Find where the given text appears and provide that cell's center as [x, y] coordinate. 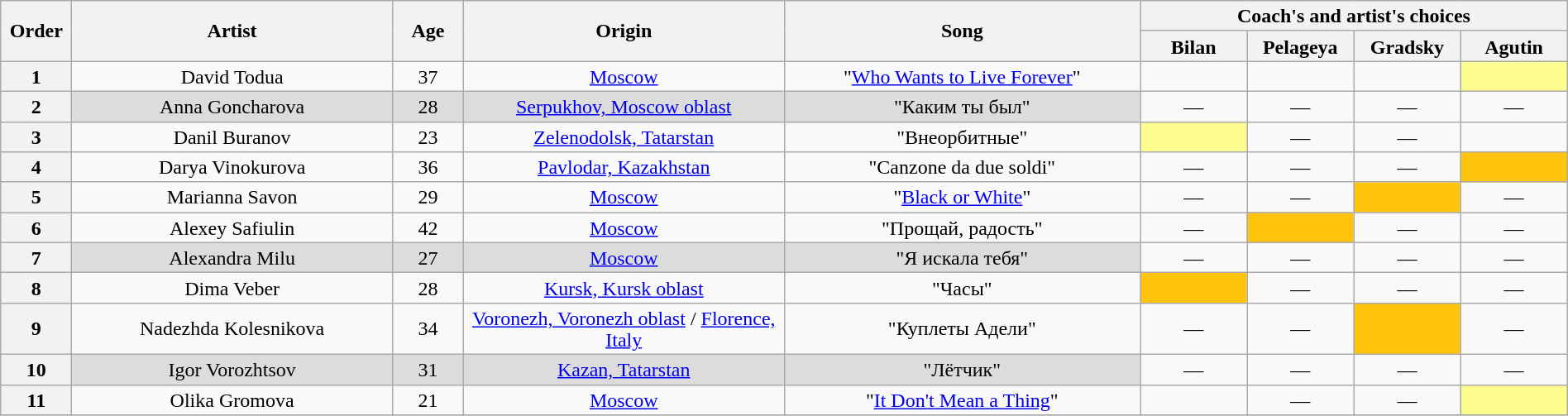
Olika Gromova [232, 400]
Age [428, 31]
11 [36, 400]
Zelenodolsk, Tatarstan [624, 137]
21 [428, 400]
Dima Veber [232, 288]
"Лётчик" [963, 369]
8 [36, 288]
David Todua [232, 76]
"Куплеты Адели" [963, 328]
34 [428, 328]
31 [428, 369]
Kazan, Tatarstan [624, 369]
Igor Vorozhtsov [232, 369]
42 [428, 228]
"Canzone da due soldi" [963, 167]
"Прощай, радость" [963, 228]
23 [428, 137]
Origin [624, 31]
"Я искала тебя" [963, 258]
1 [36, 76]
Order [36, 31]
Serpukhov, Moscow oblast [624, 106]
6 [36, 228]
Anna Goncharova [232, 106]
"Black or White" [963, 197]
Coach's and artist's choices [1355, 17]
Kursk, Kursk oblast [624, 288]
Gradsky [1408, 46]
Voronezh, Voronezh oblast / Florence, Italy [624, 328]
"Часы" [963, 288]
Nadezhda Kolesnikova [232, 328]
29 [428, 197]
Agutin [1513, 46]
"Who Wants to Live Forever" [963, 76]
Pelageya [1300, 46]
Bilan [1194, 46]
5 [36, 197]
36 [428, 167]
Pavlodar, Kazakhstan [624, 167]
Alexey Safiulin [232, 228]
Darya Vinokurova [232, 167]
2 [36, 106]
"Каким ты был" [963, 106]
7 [36, 258]
37 [428, 76]
Marianna Savon [232, 197]
4 [36, 167]
9 [36, 328]
Alexandra Milu [232, 258]
Song [963, 31]
10 [36, 369]
Danil Buranov [232, 137]
27 [428, 258]
Artist [232, 31]
3 [36, 137]
"Внеорбитные" [963, 137]
"It Don't Mean a Thing" [963, 400]
